From the cell containing the given text, extract its center point as (X, Y) coordinate. 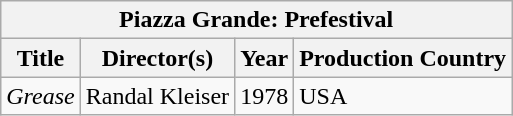
Title (41, 58)
USA (403, 96)
Randal Kleiser (157, 96)
1978 (264, 96)
Director(s) (157, 58)
Year (264, 58)
Grease (41, 96)
Production Country (403, 58)
Piazza Grande: Prefestival (256, 20)
